Identify which cell holds the provided text, then report its [x, y] central coordinate. 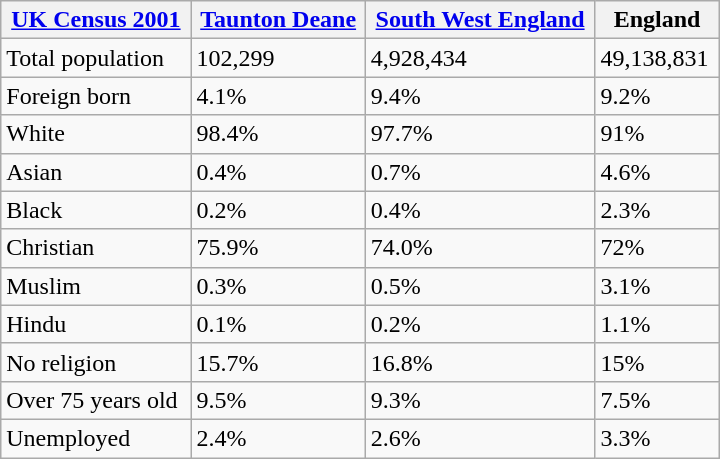
0.3% [278, 286]
75.9% [278, 248]
49,138,831 [657, 58]
98.4% [278, 134]
91% [657, 134]
4,928,434 [480, 58]
2.6% [480, 438]
Taunton Deane [278, 20]
South West England [480, 20]
9.4% [480, 96]
UK Census 2001 [96, 20]
Unemployed [96, 438]
2.4% [278, 438]
15.7% [278, 362]
Over 75 years old [96, 400]
1.1% [657, 324]
4.6% [657, 172]
15% [657, 362]
0.5% [480, 286]
White [96, 134]
3.3% [657, 438]
No religion [96, 362]
Christian [96, 248]
72% [657, 248]
7.5% [657, 400]
Hindu [96, 324]
Asian [96, 172]
Foreign born [96, 96]
0.1% [278, 324]
3.1% [657, 286]
9.5% [278, 400]
Black [96, 210]
Total population [96, 58]
9.3% [480, 400]
0.7% [480, 172]
2.3% [657, 210]
97.7% [480, 134]
4.1% [278, 96]
England [657, 20]
16.8% [480, 362]
Muslim [96, 286]
74.0% [480, 248]
9.2% [657, 96]
102,299 [278, 58]
